Search for the cell housing the specified text and yield its [x, y] center coordinate. 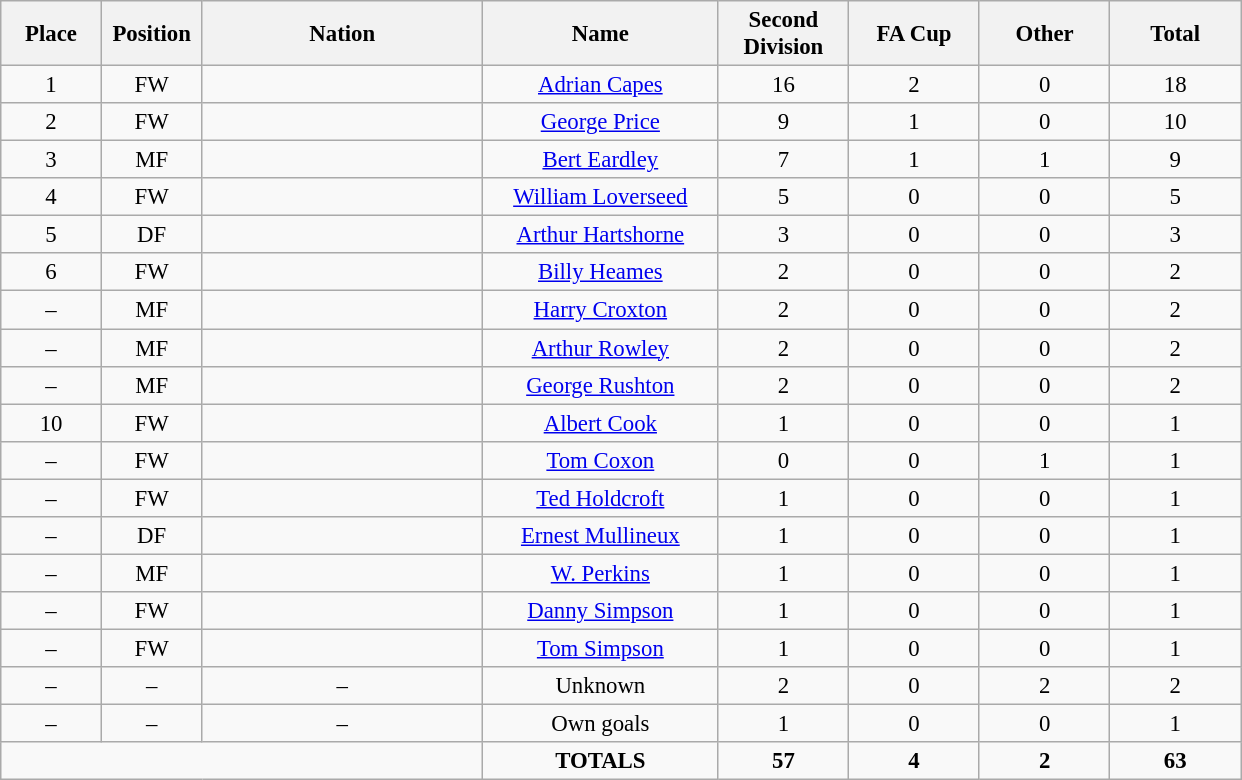
7 [784, 160]
Total [1176, 34]
Other [1044, 34]
Own goals [601, 724]
Unknown [601, 686]
W. Perkins [601, 573]
Adrian Capes [601, 85]
TOTALS [601, 761]
Nation [342, 34]
63 [1176, 761]
William Loverseed [601, 197]
George Price [601, 122]
Tom Coxon [601, 460]
Billy Heames [601, 273]
Arthur Hartshorne [601, 235]
16 [784, 85]
Name [601, 34]
Arthur Rowley [601, 348]
Place [52, 34]
Tom Simpson [601, 648]
Ernest Mullineux [601, 536]
Harry Croxton [601, 310]
FA Cup [914, 34]
Danny Simpson [601, 611]
57 [784, 761]
Bert Eardley [601, 160]
Position [152, 34]
Second Division [784, 34]
George Rushton [601, 385]
Ted Holdcroft [601, 498]
Albert Cook [601, 423]
18 [1176, 85]
6 [52, 273]
